For the text-containing cell, return its midpoint in [X, Y] coordinate format. 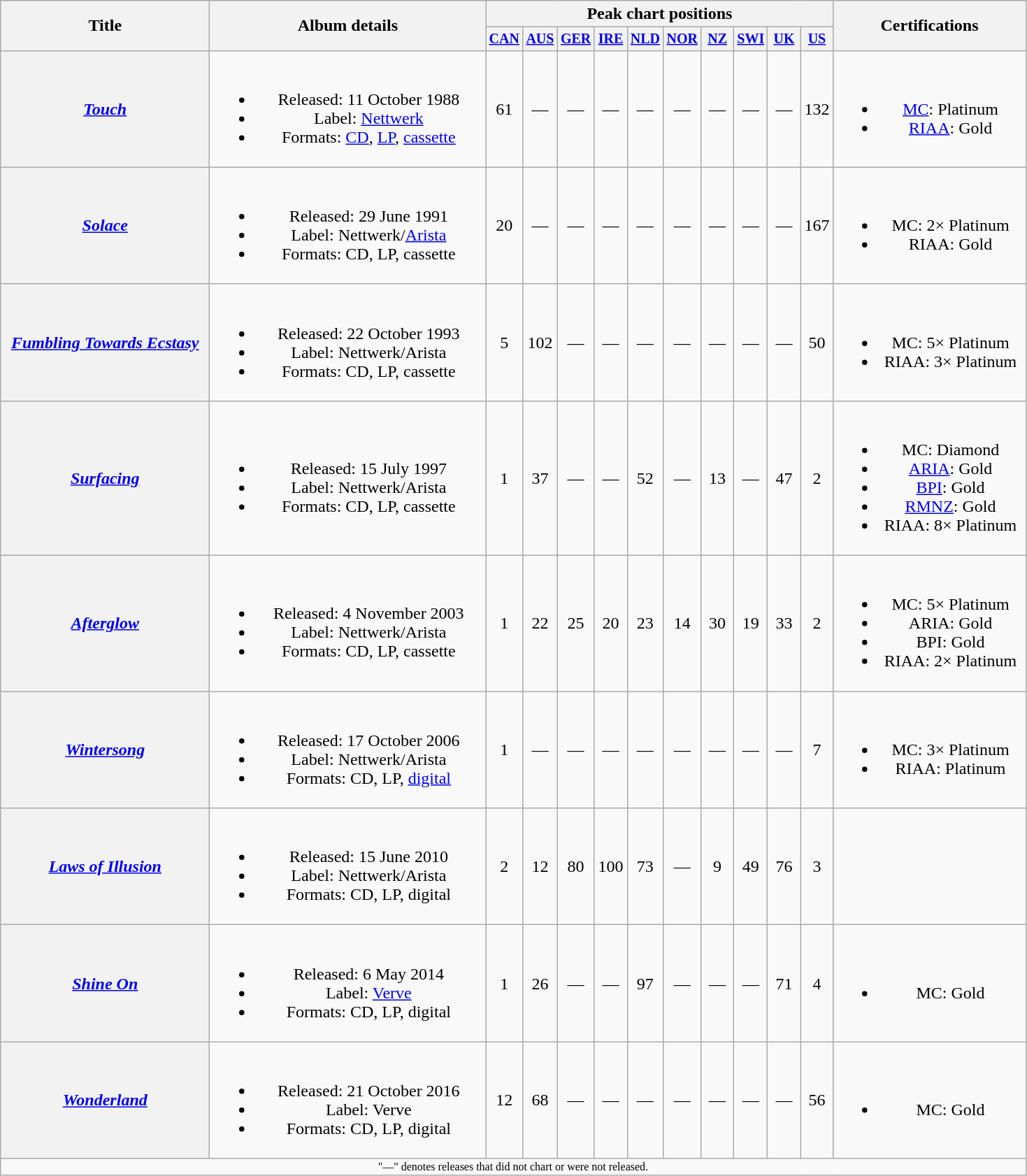
61 [505, 109]
49 [751, 867]
Released: 6 May 2014Label: VerveFormats: CD, LP, digital [348, 983]
132 [817, 109]
Released: 17 October 2006Label: Nettwerk/AristaFormats: CD, LP, digital [348, 750]
Wonderland [105, 1100]
Title [105, 26]
Laws of Illusion [105, 867]
167 [817, 225]
IRE [611, 39]
33 [784, 624]
US [817, 39]
GER [576, 39]
25 [576, 624]
Released: 11 October 1988Label: NettwerkFormats: CD, LP, cassette [348, 109]
"—" denotes releases that did not chart or were not released. [513, 1167]
Released: 15 June 2010Label: Nettwerk/AristaFormats: CD, LP, digital [348, 867]
102 [540, 343]
22 [540, 624]
Fumbling Towards Ecstasy [105, 343]
13 [717, 478]
71 [784, 983]
23 [645, 624]
Released: 29 June 1991Label: Nettwerk/AristaFormats: CD, LP, cassette [348, 225]
37 [540, 478]
Solace [105, 225]
NZ [717, 39]
80 [576, 867]
Surfacing [105, 478]
5 [505, 343]
Released: 4 November 2003Label: Nettwerk/AristaFormats: CD, LP, cassette [348, 624]
Released: 22 October 1993Label: Nettwerk/AristaFormats: CD, LP, cassette [348, 343]
Shine On [105, 983]
MC: 5× PlatinumARIA: GoldBPI: GoldRIAA: 2× Platinum [930, 624]
26 [540, 983]
MC: 2× PlatinumRIAA: Gold [930, 225]
MC: DiamondARIA: GoldBPI: GoldRMNZ: GoldRIAA: 8× Platinum [930, 478]
73 [645, 867]
SWI [751, 39]
14 [682, 624]
Afterglow [105, 624]
3 [817, 867]
CAN [505, 39]
100 [611, 867]
Wintersong [105, 750]
9 [717, 867]
7 [817, 750]
56 [817, 1100]
UK [784, 39]
AUS [540, 39]
NLD [645, 39]
47 [784, 478]
50 [817, 343]
Certifications [930, 26]
MC: PlatinumRIAA: Gold [930, 109]
NOR [682, 39]
30 [717, 624]
97 [645, 983]
Released: 15 July 1997Label: Nettwerk/AristaFormats: CD, LP, cassette [348, 478]
MC: 3× PlatinumRIAA: Platinum [930, 750]
MC: 5× PlatinumRIAA: 3× Platinum [930, 343]
52 [645, 478]
Album details [348, 26]
Released: 21 October 2016Label: VerveFormats: CD, LP, digital [348, 1100]
4 [817, 983]
76 [784, 867]
Peak chart positions [660, 14]
68 [540, 1100]
19 [751, 624]
Touch [105, 109]
